Provide the [X, Y] coordinate of the cell's center where the given text is located.  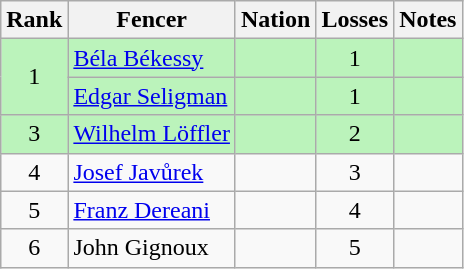
Wilhelm Löffler [152, 134]
2 [355, 134]
Rank [34, 20]
Nation [275, 20]
Franz Dereani [152, 210]
John Gignoux [152, 248]
6 [34, 248]
Losses [355, 20]
Josef Javůrek [152, 172]
Edgar Seligman [152, 96]
Notes [428, 20]
Fencer [152, 20]
Béla Békessy [152, 58]
